Scan for the cell matching the given text and deliver its (x, y) coordinate at center. 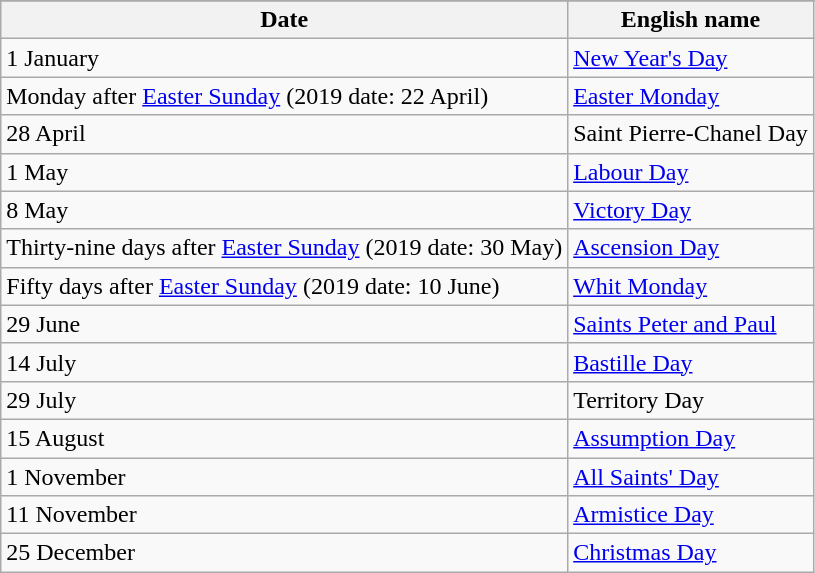
Saints Peter and Paul (691, 324)
English name (691, 20)
25 December (284, 553)
8 May (284, 210)
Armistice Day (691, 515)
Christmas Day (691, 553)
Saint Pierre-Chanel Day (691, 134)
Labour Day (691, 172)
14 July (284, 362)
Monday after Easter Sunday (2019 date: 22 April) (284, 96)
Fifty days after Easter Sunday (2019 date: 10 June) (284, 286)
Territory Day (691, 400)
All Saints' Day (691, 477)
29 June (284, 324)
1 January (284, 58)
15 August (284, 438)
Assumption Day (691, 438)
Bastille Day (691, 362)
Victory Day (691, 210)
Date (284, 20)
29 July (284, 400)
28 April (284, 134)
1 November (284, 477)
Easter Monday (691, 96)
New Year's Day (691, 58)
Ascension Day (691, 248)
1 May (284, 172)
Thirty-nine days after Easter Sunday (2019 date: 30 May) (284, 248)
11 November (284, 515)
Whit Monday (691, 286)
